Provide the [x, y] coordinate of the cell's center where the given text is located.  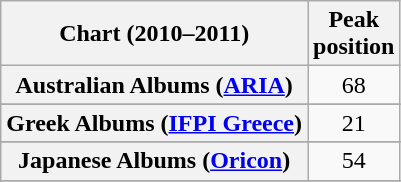
Chart (2010–2011) [154, 34]
Peakposition [354, 34]
54 [354, 161]
Japanese Albums (Oricon) [154, 161]
Australian Albums (ARIA) [154, 85]
68 [354, 85]
Greek Albums (IFPI Greece) [154, 123]
21 [354, 123]
